Search for the cell housing the specified text and yield its [X, Y] center coordinate. 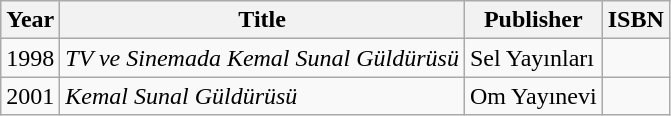
Om Yayınevi [533, 96]
2001 [30, 96]
Sel Yayınları [533, 58]
Publisher [533, 20]
TV ve Sinemada Kemal Sunal Güldürüsü [262, 58]
ISBN [636, 20]
1998 [30, 58]
Year [30, 20]
Title [262, 20]
Kemal Sunal Güldürüsü [262, 96]
